Return the (x, y) coordinate for the center point of the cell that contains the specified text.  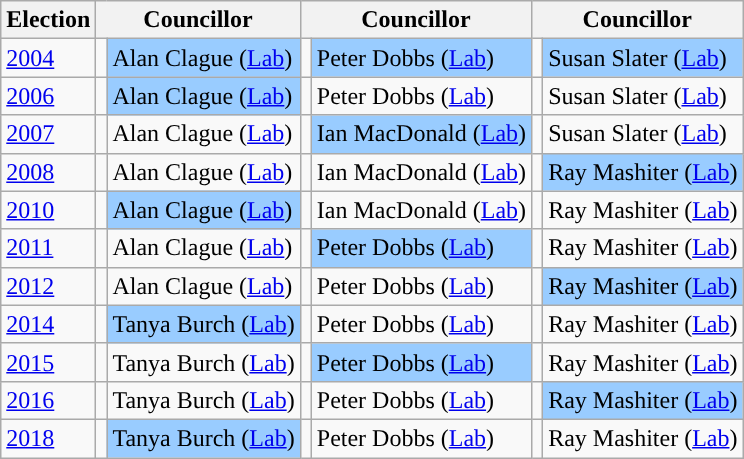
2006 (48, 96)
2004 (48, 58)
2011 (48, 248)
2007 (48, 134)
2018 (48, 438)
2015 (48, 362)
2008 (48, 172)
Election (48, 20)
2010 (48, 210)
2016 (48, 400)
2012 (48, 286)
2014 (48, 324)
